From the cell containing the given text, extract its center point as (x, y) coordinate. 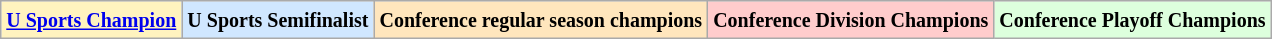
Conference Playoff Champions (1132, 20)
Conference regular season champions (541, 20)
U Sports Semifinalist (278, 20)
U Sports Champion (92, 20)
Conference Division Champions (851, 20)
